Detect which cell encompasses the target text, then output its [X, Y] center coordinate. 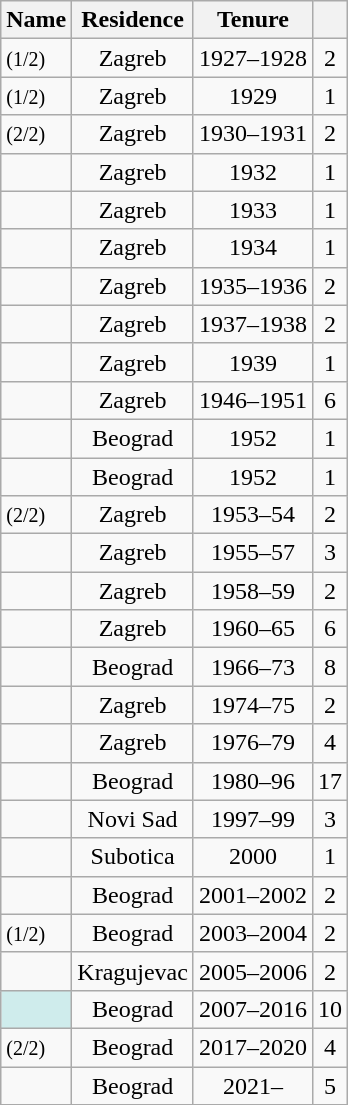
1929 [252, 96]
10 [330, 1009]
5 [330, 1085]
1932 [252, 172]
1935–1936 [252, 286]
1934 [252, 248]
2003–2004 [252, 933]
8 [330, 667]
1953–54 [252, 515]
17 [330, 781]
1976–79 [252, 743]
1946–1951 [252, 400]
2001–2002 [252, 895]
2021– [252, 1085]
Novi Sad [133, 819]
1939 [252, 362]
1966–73 [252, 667]
2007–2016 [252, 1009]
1997–99 [252, 819]
Tenure [252, 20]
1974–75 [252, 705]
Name [36, 20]
Residence [133, 20]
Subotica [133, 857]
2000 [252, 857]
1960–65 [252, 629]
1933 [252, 210]
1958–59 [252, 591]
2005–2006 [252, 971]
1930–1931 [252, 134]
1937–1938 [252, 324]
Kragujevac [133, 971]
1980–96 [252, 781]
1927–1928 [252, 58]
2017–2020 [252, 1047]
1955–57 [252, 553]
